Return [x, y] of the center of cell containing provided text 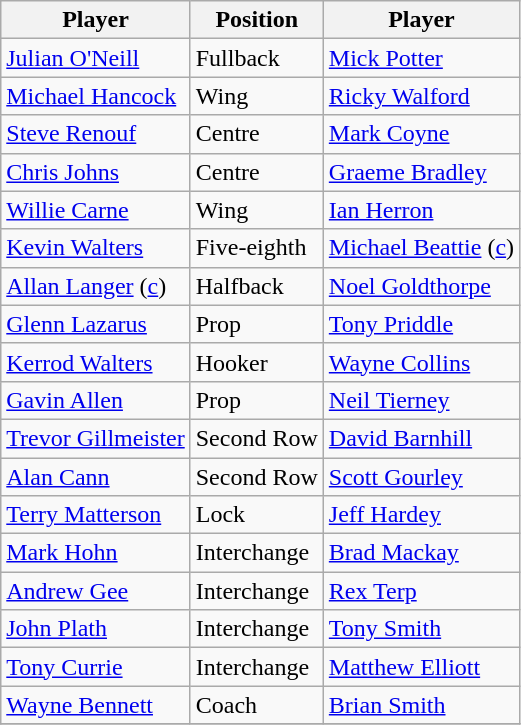
Trevor Gillmeister [96, 438]
Michael Hancock [96, 96]
Wayne Bennett [96, 705]
Michael Beattie (c) [421, 248]
Fullback [256, 58]
Andrew Gee [96, 591]
Willie Carne [96, 210]
Mick Potter [421, 58]
Wayne Collins [421, 362]
Alan Cann [96, 477]
Tony Priddle [421, 324]
Brian Smith [421, 705]
Hooker [256, 362]
Five-eighth [256, 248]
Scott Gourley [421, 477]
David Barnhill [421, 438]
Kerrod Walters [96, 362]
Terry Matterson [96, 515]
Allan Langer (c) [96, 286]
Ian Herron [421, 210]
Tony Smith [421, 629]
Glenn Lazarus [96, 324]
John Plath [96, 629]
Chris Johns [96, 172]
Brad Mackay [421, 553]
Position [256, 20]
Ricky Walford [421, 96]
Halfback [256, 286]
Lock [256, 515]
Steve Renouf [96, 134]
Matthew Elliott [421, 667]
Kevin Walters [96, 248]
Mark Hohn [96, 553]
Gavin Allen [96, 400]
Tony Currie [96, 667]
Jeff Hardey [421, 515]
Coach [256, 705]
Graeme Bradley [421, 172]
Julian O'Neill [96, 58]
Noel Goldthorpe [421, 286]
Rex Terp [421, 591]
Neil Tierney [421, 400]
Mark Coyne [421, 134]
